Identify which cell holds the provided text, then report its (x, y) central coordinate. 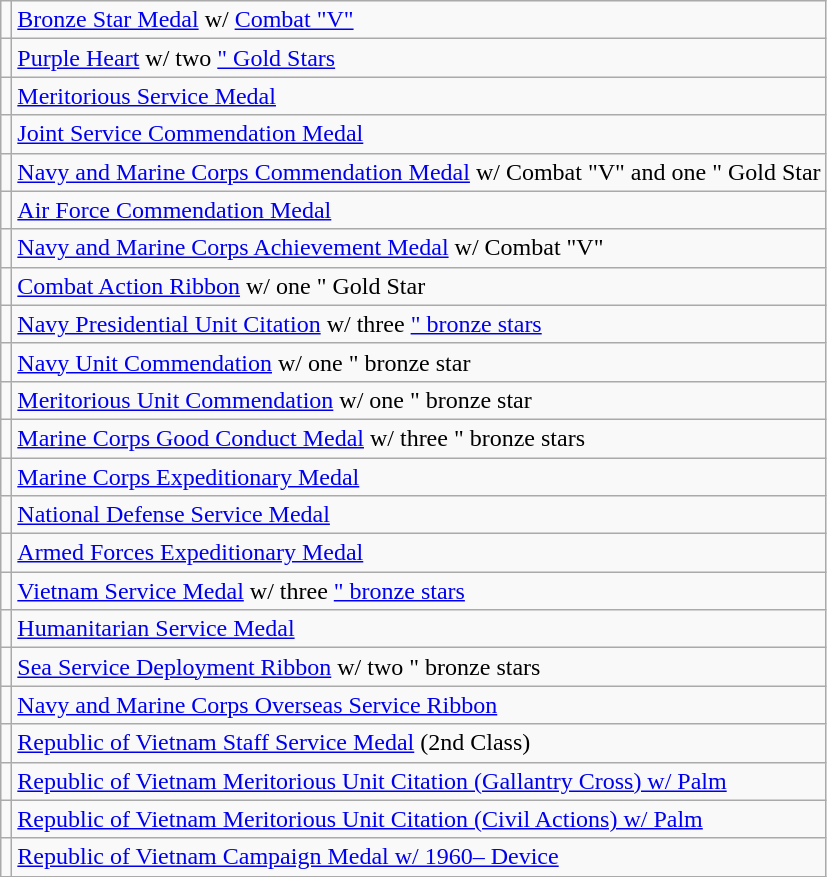
National Defense Service Medal (419, 515)
Armed Forces Expeditionary Medal (419, 553)
Humanitarian Service Medal (419, 629)
Navy Unit Commendation w/ one " bronze star (419, 362)
Marine Corps Good Conduct Medal w/ three " bronze stars (419, 438)
Bronze Star Medal w/ Combat "V" (419, 20)
Navy and Marine Corps Achievement Medal w/ Combat "V" (419, 248)
Meritorious Service Medal (419, 96)
Marine Corps Expeditionary Medal (419, 477)
Republic of Vietnam Staff Service Medal (2nd Class) (419, 743)
Meritorious Unit Commendation w/ one " bronze star (419, 400)
Republic of Vietnam Campaign Medal w/ 1960– Device (419, 857)
Navy and Marine Corps Commendation Medal w/ Combat "V" and one " Gold Star (419, 172)
Navy Presidential Unit Citation w/ three " bronze stars (419, 324)
Air Force Commendation Medal (419, 210)
Vietnam Service Medal w/ three " bronze stars (419, 591)
Combat Action Ribbon w/ one " Gold Star (419, 286)
Republic of Vietnam Meritorious Unit Citation (Gallantry Cross) w/ Palm (419, 781)
Republic of Vietnam Meritorious Unit Citation (Civil Actions) w/ Palm (419, 819)
Purple Heart w/ two " Gold Stars (419, 58)
Navy and Marine Corps Overseas Service Ribbon (419, 705)
Joint Service Commendation Medal (419, 134)
Sea Service Deployment Ribbon w/ two " bronze stars (419, 667)
